Capture the cell that displays the provided text and extract its (x, y) central coordinate. 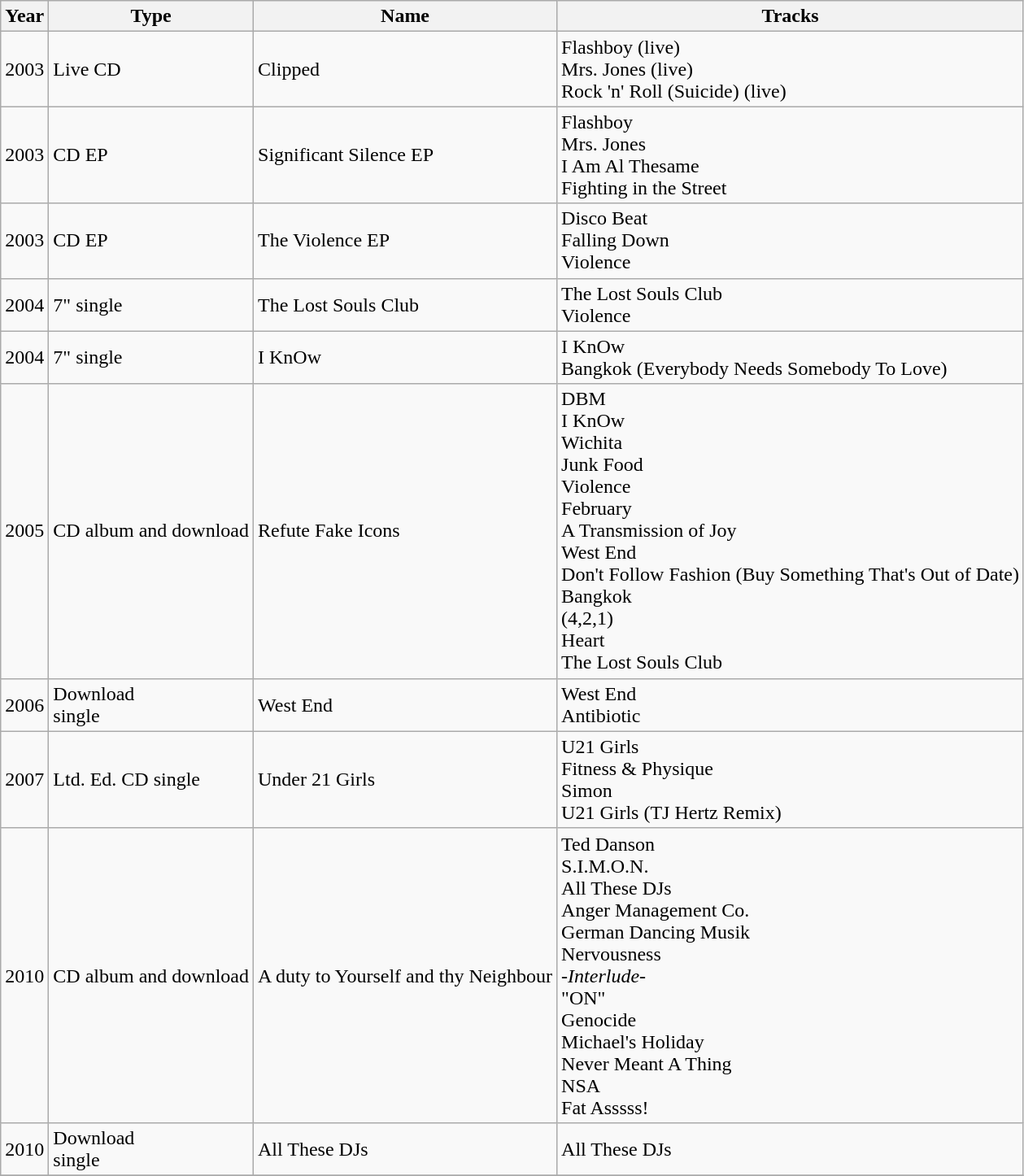
Significant Silence EP (405, 155)
2007 (24, 779)
A duty to Yourself and thy Neighbour (405, 975)
2006 (24, 704)
The Lost Souls ClubViolence (791, 304)
West End (405, 704)
West EndAntibiotic (791, 704)
Ltd. Ed. CD single (151, 779)
Name (405, 16)
FlashboyMrs. JonesI Am Al ThesameFighting in the Street (791, 155)
Under 21 Girls (405, 779)
Tracks (791, 16)
Type (151, 16)
U21 GirlsFitness & PhysiqueSimonU21 Girls (TJ Hertz Remix) (791, 779)
Live CD (151, 69)
Disco BeatFalling DownViolence (791, 241)
Flashboy (live)Mrs. Jones (live)Rock 'n' Roll (Suicide) (live) (791, 69)
Clipped (405, 69)
The Violence EP (405, 241)
Refute Fake Icons (405, 531)
Year (24, 16)
I KnOwBangkok (Everybody Needs Somebody To Love) (791, 358)
I KnOw (405, 358)
The Lost Souls Club (405, 304)
2005 (24, 531)
